Provide the (x, y) coordinate of the cell's center where the given text is located.  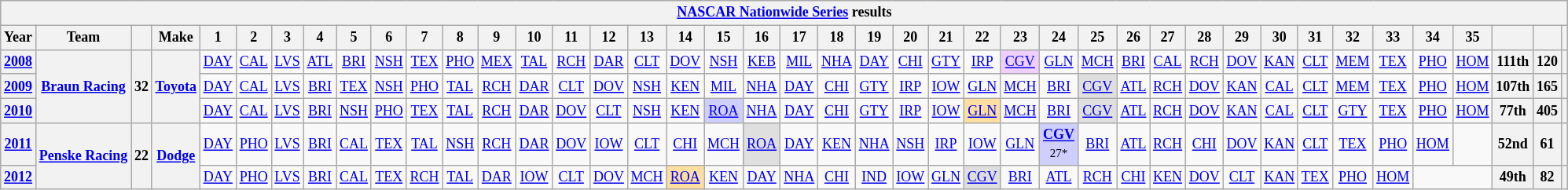
26 (1133, 38)
2 (253, 38)
24 (1059, 38)
111th (1513, 61)
82 (1548, 177)
35 (1473, 38)
28 (1204, 38)
15 (724, 38)
34 (1434, 38)
Team (83, 38)
14 (685, 38)
52nd (1513, 144)
165 (1548, 86)
CGV27* (1059, 144)
27 (1168, 38)
12 (609, 38)
Make (176, 38)
33 (1393, 38)
20 (910, 38)
5 (354, 38)
1 (218, 38)
2009 (19, 86)
2011 (19, 144)
8 (461, 38)
4 (320, 38)
120 (1548, 61)
61 (1548, 144)
NASCAR Nationwide Series results (784, 13)
11 (571, 38)
Penske Racing (83, 157)
29 (1242, 38)
6 (388, 38)
405 (1548, 110)
18 (837, 38)
16 (762, 38)
107th (1513, 86)
Toyota (176, 86)
7 (424, 38)
13 (647, 38)
KEB (762, 61)
MEX (497, 61)
23 (1020, 38)
IND (874, 177)
9 (497, 38)
77th (1513, 110)
17 (799, 38)
10 (534, 38)
25 (1097, 38)
30 (1280, 38)
Dodge (176, 157)
21 (946, 38)
2012 (19, 177)
Year (19, 38)
19 (874, 38)
3 (288, 38)
31 (1315, 38)
2010 (19, 110)
Braun Racing (83, 86)
49th (1513, 177)
2008 (19, 61)
